Determine the (X, Y) coordinate at the center of the cell enclosing the given text.  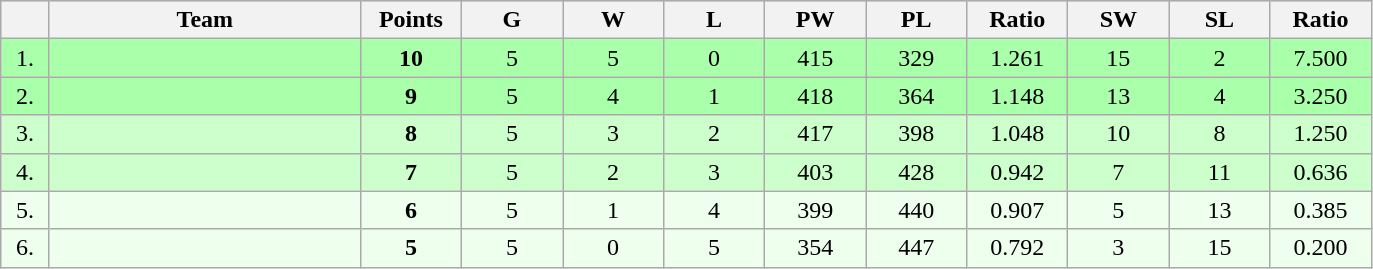
1.148 (1018, 96)
354 (816, 248)
403 (816, 172)
Team (204, 20)
428 (916, 172)
0.907 (1018, 210)
418 (816, 96)
G (512, 20)
0.792 (1018, 248)
440 (916, 210)
W (612, 20)
PL (916, 20)
2. (26, 96)
0.942 (1018, 172)
398 (916, 134)
6. (26, 248)
364 (916, 96)
1.250 (1320, 134)
Points (410, 20)
11 (1220, 172)
7.500 (1320, 58)
4. (26, 172)
1.261 (1018, 58)
0.200 (1320, 248)
1. (26, 58)
0.636 (1320, 172)
SW (1118, 20)
SL (1220, 20)
329 (916, 58)
3.250 (1320, 96)
L (714, 20)
6 (410, 210)
0.385 (1320, 210)
417 (816, 134)
415 (816, 58)
9 (410, 96)
3. (26, 134)
5. (26, 210)
PW (816, 20)
399 (816, 210)
1.048 (1018, 134)
447 (916, 248)
